Return [x, y] of the center of cell containing provided text 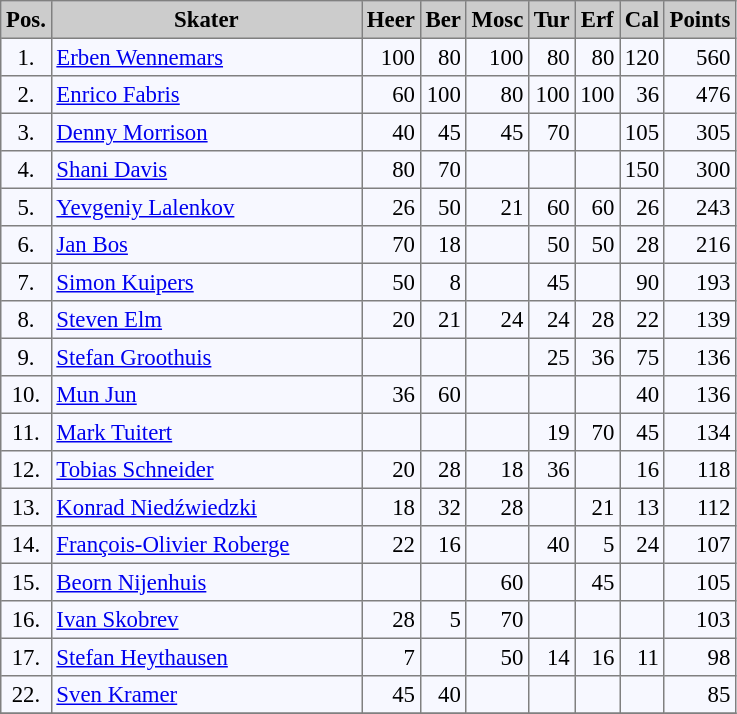
103 [700, 620]
19 [552, 432]
Erben Wennemars [206, 57]
120 [642, 57]
118 [700, 470]
Skater [206, 20]
Ber [443, 20]
150 [642, 170]
Jan Bos [206, 245]
17. [26, 657]
560 [700, 57]
Konrad Niedźwiedzki [206, 507]
10. [26, 395]
Simon Kuipers [206, 282]
8 [443, 282]
Cal [642, 20]
107 [700, 545]
90 [642, 282]
11. [26, 432]
300 [700, 170]
Pos. [26, 20]
16. [26, 620]
25 [552, 357]
Tobias Schneider [206, 470]
6. [26, 245]
14. [26, 545]
Enrico Fabris [206, 95]
13 [642, 507]
12. [26, 470]
Tur [552, 20]
22. [26, 695]
134 [700, 432]
Heer [392, 20]
Beorn Nijenhuis [206, 582]
15. [26, 582]
Yevgeniy Lalenkov [206, 207]
4. [26, 170]
1. [26, 57]
193 [700, 282]
243 [700, 207]
Stefan Heythausen [206, 657]
216 [700, 245]
Shani Davis [206, 170]
11 [642, 657]
Sven Kramer [206, 695]
476 [700, 95]
32 [443, 507]
Mosc [497, 20]
Steven Elm [206, 320]
139 [700, 320]
Stefan Groothuis [206, 357]
305 [700, 132]
75 [642, 357]
3. [26, 132]
14 [552, 657]
Mark Tuitert [206, 432]
7 [392, 657]
Ivan Skobrev [206, 620]
François-Olivier Roberge [206, 545]
85 [700, 695]
Denny Morrison [206, 132]
9. [26, 357]
Points [700, 20]
Erf [598, 20]
Mun Jun [206, 395]
2. [26, 95]
5. [26, 207]
112 [700, 507]
8. [26, 320]
7. [26, 282]
98 [700, 657]
13. [26, 507]
